Determine the [X, Y] coordinate at the center of the cell enclosing the given text.  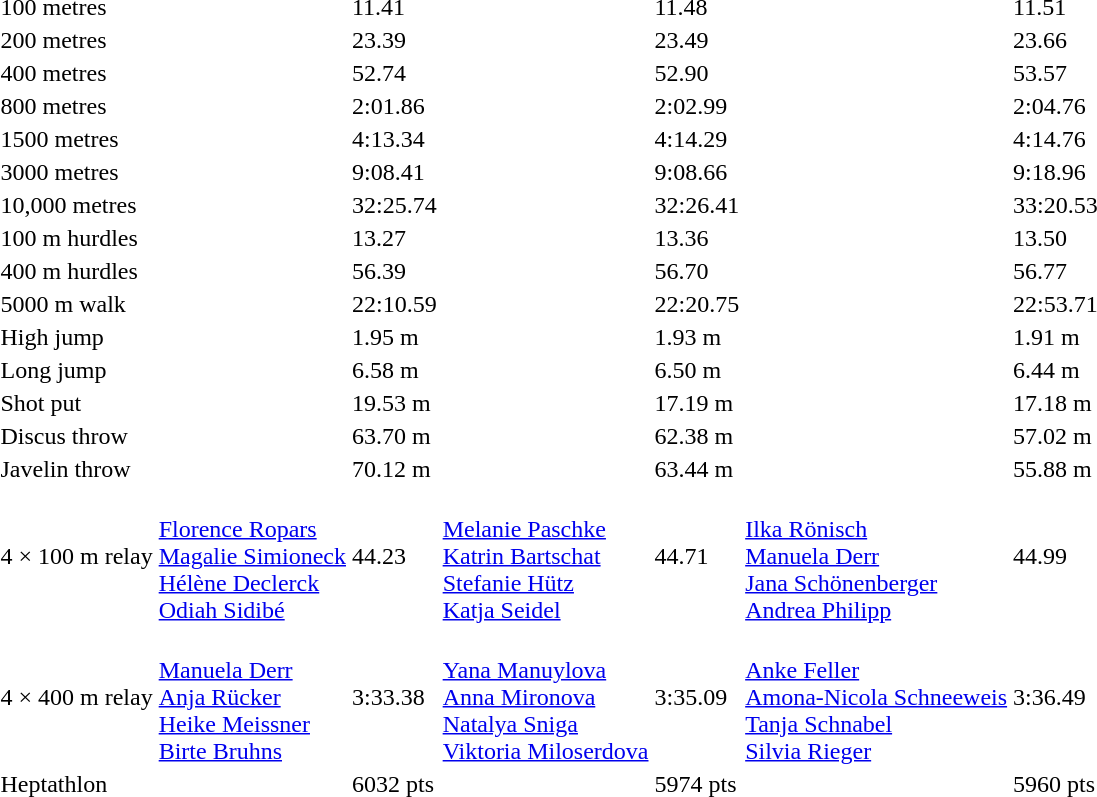
1.93 m [697, 337]
63.70 m [394, 436]
44.23 [394, 556]
56.70 [697, 271]
Anke FellerAmona-Nicola SchneeweisTanja SchnabelSilvia Rieger [876, 697]
3:33.38 [394, 697]
62.38 m [697, 436]
6.58 m [394, 370]
56.39 [394, 271]
22:10.59 [394, 304]
Manuela DerrAnja RückerHeike MeissnerBirte Bruhns [252, 697]
23.39 [394, 40]
19.53 m [394, 403]
22:20.75 [697, 304]
6.50 m [697, 370]
13.36 [697, 238]
17.19 m [697, 403]
32:26.41 [697, 205]
3:35.09 [697, 697]
32:25.74 [394, 205]
2:02.99 [697, 106]
52.90 [697, 73]
2:01.86 [394, 106]
Florence RoparsMagalie SimioneckHélène DeclerckOdiah Sidibé [252, 556]
23.49 [697, 40]
1.95 m [394, 337]
9:08.41 [394, 172]
Yana ManuylovaAnna MironovaNatalya SnigaViktoria Miloserdova [546, 697]
4:14.29 [697, 139]
63.44 m [697, 469]
4:13.34 [394, 139]
52.74 [394, 73]
Melanie PaschkeKatrin BartschatStefanie HützKatja Seidel [546, 556]
44.71 [697, 556]
Ilka RönischManuela DerrJana SchönenbergerAndrea Philipp [876, 556]
70.12 m [394, 469]
9:08.66 [697, 172]
13.27 [394, 238]
